Capture the cell that displays the provided text and extract its (X, Y) central coordinate. 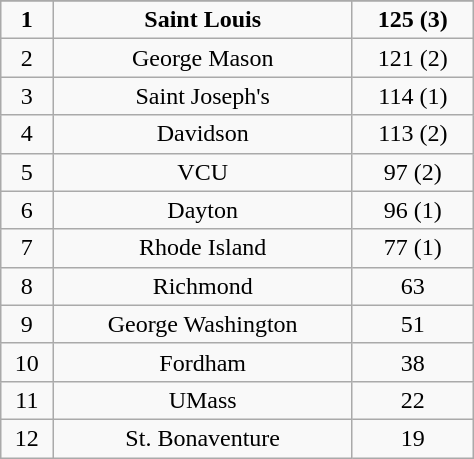
Richmond (202, 286)
St. Bonaventure (202, 438)
Saint Joseph's (202, 96)
7 (27, 248)
2 (27, 58)
Davidson (202, 134)
11 (27, 400)
3 (27, 96)
114 (1) (412, 96)
19 (412, 438)
George Washington (202, 324)
9 (27, 324)
96 (1) (412, 210)
Saint Louis (202, 20)
VCU (202, 172)
8 (27, 286)
22 (412, 400)
77 (1) (412, 248)
125 (3) (412, 20)
4 (27, 134)
51 (412, 324)
12 (27, 438)
Fordham (202, 362)
97 (2) (412, 172)
Rhode Island (202, 248)
1 (27, 20)
63 (412, 286)
Dayton (202, 210)
10 (27, 362)
5 (27, 172)
121 (2) (412, 58)
113 (2) (412, 134)
38 (412, 362)
George Mason (202, 58)
6 (27, 210)
UMass (202, 400)
